Capture the cell that displays the provided text and extract its [X, Y] central coordinate. 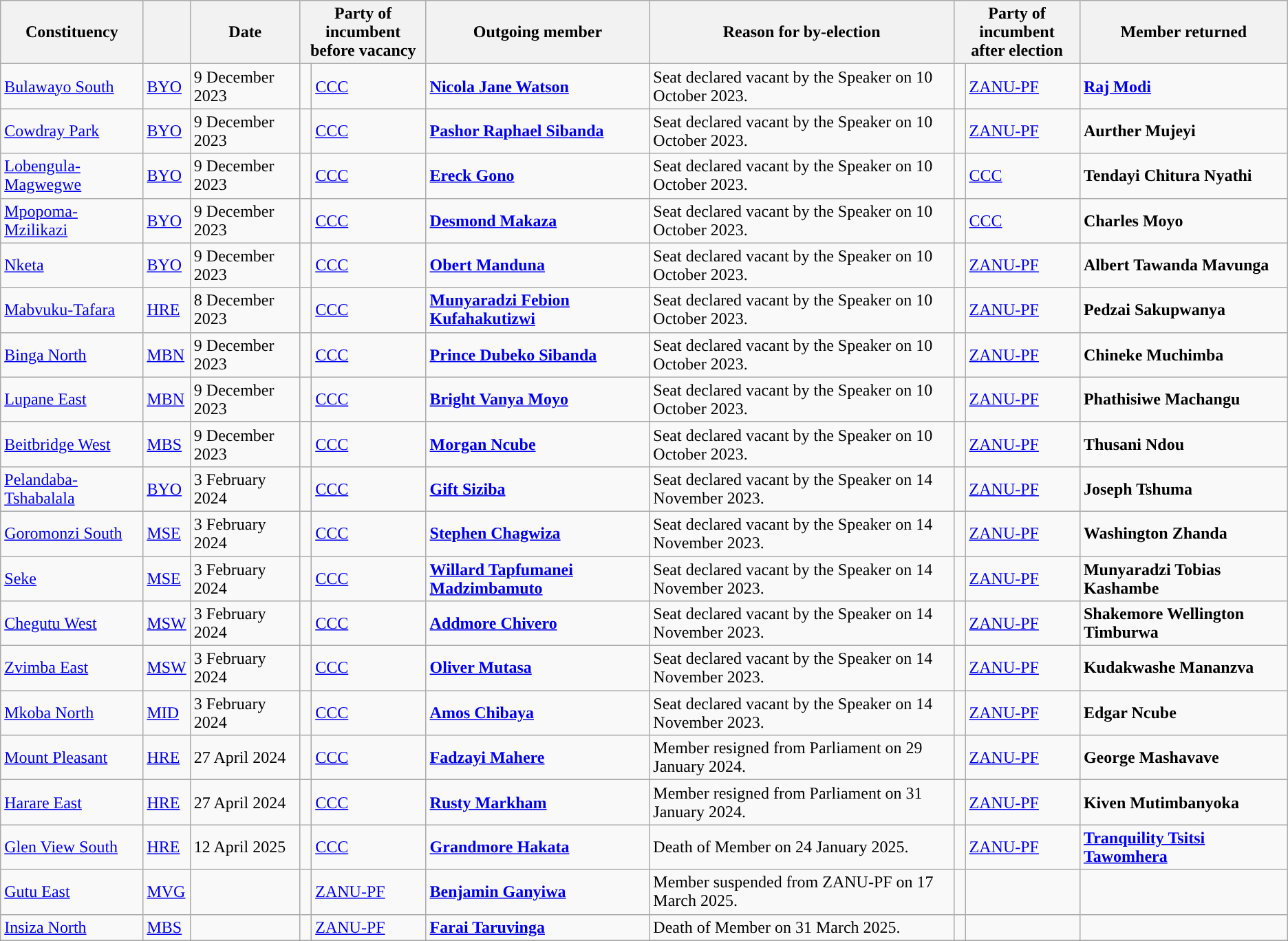
George Mashavave [1183, 758]
8 December 2023 [245, 310]
Tendayi Chitura Nyathi [1183, 176]
Charles Moyo [1183, 220]
Binga North [72, 355]
Bright Vanya Moyo [538, 399]
Mpopoma-Mzilikazi [72, 220]
Nketa [72, 266]
Death of Member on 24 January 2025. [802, 847]
Party of incumbentafter election [1017, 32]
Pelandaba-Tshabalala [72, 488]
Nicola Jane Watson [538, 87]
Grandmore Hakata [538, 847]
Willard Tapfumanei Madzimbamuto [538, 578]
Cowdray Park [72, 131]
MVG [167, 891]
Member returned [1183, 32]
Stephen Chagwiza [538, 534]
Seke [72, 578]
Zvimba East [72, 669]
Harare East [72, 802]
Tranquility Tsitsi Tawomhera [1183, 847]
MID [167, 713]
Pashor Raphael Sibanda [538, 131]
Washington Zhanda [1183, 534]
Kudakwashe Mananzva [1183, 669]
Addmore Chivero [538, 623]
Date [245, 32]
Raj Modi [1183, 87]
Mabvuku-Tafara [72, 310]
Farai Taruvinga [538, 927]
Albert Tawanda Mavunga [1183, 266]
Prince Dubeko Sibanda [538, 355]
Chineke Muchimba [1183, 355]
Obert Manduna [538, 266]
Thusani Ndou [1183, 444]
Member resigned from Parliament on 29 January 2024. [802, 758]
Benjamin Ganyiwa [538, 891]
Bulawayo South [72, 87]
Kiven Mutimbanyoka [1183, 802]
Death of Member on 31 March 2025. [802, 927]
Mkoba North [72, 713]
12 April 2025 [245, 847]
Morgan Ncube [538, 444]
Ereck Gono [538, 176]
Gutu East [72, 891]
Outgoing member [538, 32]
Glen View South [72, 847]
Party of incumbentbefore vacancy [363, 32]
Member resigned from Parliament on 31 January 2024. [802, 802]
Rusty Markham [538, 802]
Oliver Mutasa [538, 669]
Goromonzi South [72, 534]
Chegutu West [72, 623]
Edgar Ncube [1183, 713]
Mount Pleasant [72, 758]
Member suspended from ZANU-PF on 17 March 2025. [802, 891]
Reason for by-election [802, 32]
Fadzayi Mahere [538, 758]
Lobengula-Magwegwe [72, 176]
Shakemore Wellington Timburwa [1183, 623]
Aurther Mujeyi [1183, 131]
Phathisiwe Machangu [1183, 399]
Lupane East [72, 399]
Joseph Tshuma [1183, 488]
Desmond Makaza [538, 220]
Constituency [72, 32]
Munyaradzi Tobias Kashambe [1183, 578]
Munyaradzi Febion Kufahakutizwi [538, 310]
Gift Siziba [538, 488]
Insiza North [72, 927]
Pedzai Sakupwanya [1183, 310]
Beitbridge West [72, 444]
Amos Chibaya [538, 713]
